Return the [X, Y] coordinate for the center point of the cell that contains the specified text.  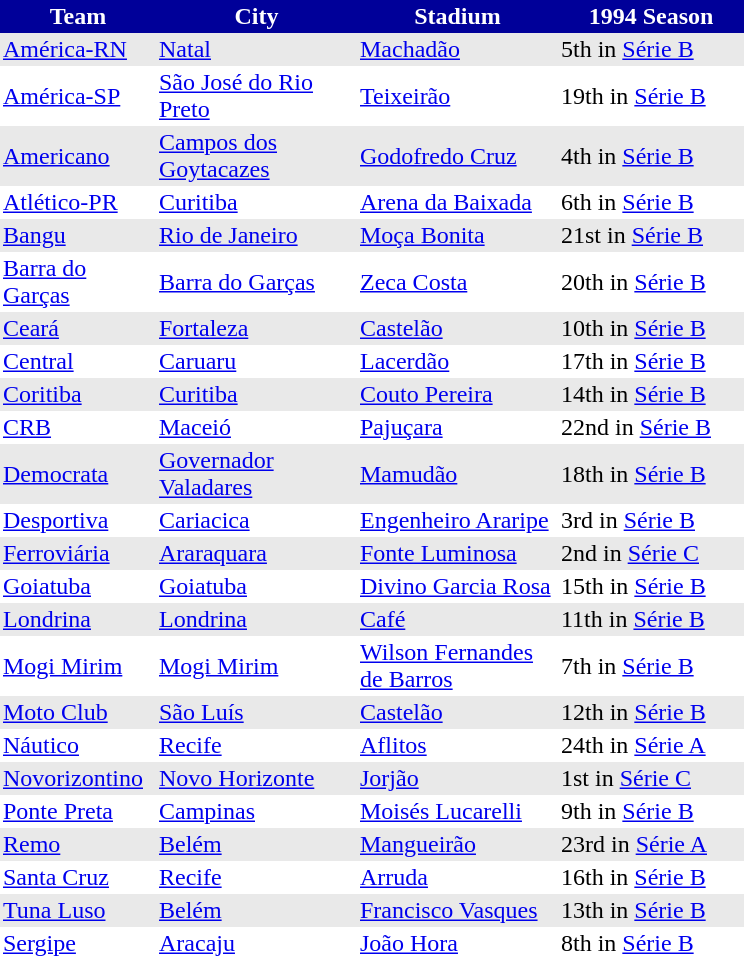
22nd in Série B [651, 428]
Arruda [458, 878]
9th in Série B [651, 812]
18th in Série B [651, 474]
Araraquara [256, 554]
São Luís [256, 712]
Ferroviária [78, 554]
13th in Série B [651, 910]
1994 Season [651, 16]
14th in Série B [651, 394]
Stadium [458, 16]
6th in Série B [651, 202]
Aracaju [256, 944]
1st in Série C [651, 778]
Divino Garcia Rosa [458, 586]
Governador Valadares [256, 474]
Tuna Luso [78, 910]
Náutico [78, 746]
América-RN [78, 50]
5th in Série B [651, 50]
Francisco Vasques [458, 910]
24th in Série A [651, 746]
Americano [78, 156]
Café [458, 620]
3rd in Série B [651, 520]
Ponte Preta [78, 812]
Mamudão [458, 474]
Fonte Luminosa [458, 554]
23rd in Série A [651, 844]
Campinas [256, 812]
Atlético-PR [78, 202]
Maceió [256, 428]
Engenheiro Araripe [458, 520]
Moto Club [78, 712]
Remo [78, 844]
Ceará [78, 328]
Rio de Janeiro [256, 236]
Coritiba [78, 394]
11th in Série B [651, 620]
7th in Série B [651, 666]
15th in Série B [651, 586]
4th in Série B [651, 156]
Sergipe [78, 944]
Moça Bonita [458, 236]
Teixeirão [458, 96]
Godofredo Cruz [458, 156]
Arena da Baixada [458, 202]
Team [78, 16]
Pajuçara [458, 428]
16th in Série B [651, 878]
Mangueirão [458, 844]
Machadão [458, 50]
8th in Série B [651, 944]
Fortaleza [256, 328]
São José do Rio Preto [256, 96]
Bangu [78, 236]
Aflitos [458, 746]
Cariacica [256, 520]
João Hora [458, 944]
América-SP [78, 96]
Moisés Lucarelli [458, 812]
Natal [256, 50]
Desportiva [78, 520]
Caruaru [256, 362]
20th in Série B [651, 282]
Santa Cruz [78, 878]
Democrata [78, 474]
17th in Série B [651, 362]
Lacerdão [458, 362]
2nd in Série C [651, 554]
CRB [78, 428]
19th in Série B [651, 96]
12th in Série B [651, 712]
Jorjão [458, 778]
Novorizontino [78, 778]
21st in Série B [651, 236]
Central [78, 362]
City [256, 16]
Wilson Fernandes de Barros [458, 666]
Novo Horizonte [256, 778]
Zeca Costa [458, 282]
Campos dos Goytacazes [256, 156]
Couto Pereira [458, 394]
10th in Série B [651, 328]
